Return the [X, Y] coordinate for the center point of the cell that contains the specified text.  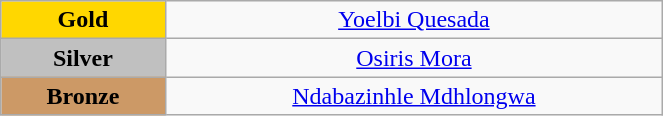
Bronze [83, 96]
Osiris Mora [414, 58]
Gold [83, 20]
Ndabazinhle Mdhlongwa [414, 96]
Silver [83, 58]
Yoelbi Quesada [414, 20]
